For the text-containing cell, return its midpoint in (X, Y) coordinate format. 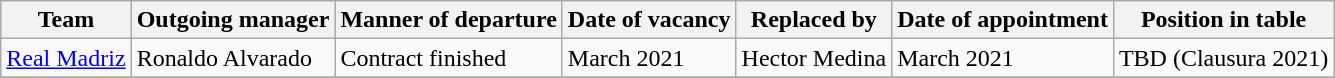
Outgoing manager (233, 20)
Date of appointment (1003, 20)
Contract finished (448, 58)
Manner of departure (448, 20)
Ronaldo Alvarado (233, 58)
Team (66, 20)
Real Madriz (66, 58)
Hector Medina (814, 58)
Replaced by (814, 20)
Date of vacancy (649, 20)
TBD (Clausura 2021) (1223, 58)
Position in table (1223, 20)
